Return [X, Y] of the center of cell containing provided text 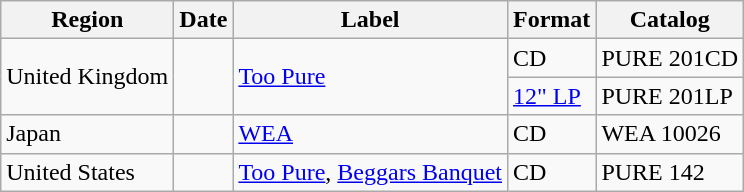
WEA 10026 [670, 134]
PURE 201LP [670, 96]
Catalog [670, 20]
Format [552, 20]
Too Pure, Beggars Banquet [370, 172]
United Kingdom [88, 77]
WEA [370, 134]
Region [88, 20]
United States [88, 172]
Label [370, 20]
12" LP [552, 96]
Date [204, 20]
PURE 201CD [670, 58]
PURE 142 [670, 172]
Too Pure [370, 77]
Japan [88, 134]
